Detect which cell encompasses the target text, then output its [x, y] center coordinate. 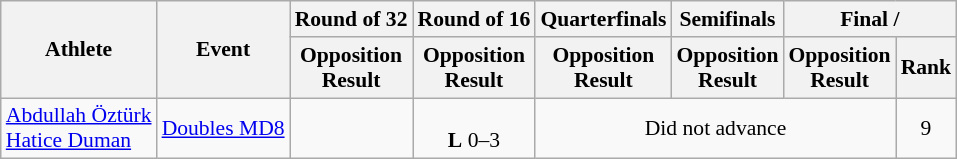
Abdullah ÖztürkHatice Duman [79, 128]
Did not advance [715, 128]
Event [224, 50]
Round of 32 [352, 19]
Athlete [79, 50]
L 0–3 [474, 128]
9 [926, 128]
Round of 16 [474, 19]
Doubles MD8 [224, 128]
Semifinals [727, 19]
Quarterfinals [603, 19]
Final / [870, 19]
Rank [926, 68]
